Provide the (x, y) coordinate of the cell's center where the given text is located.  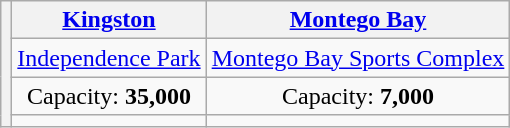
Capacity: 35,000 (109, 96)
Montego Bay (358, 20)
Kingston (109, 20)
Montego Bay Sports Complex (358, 58)
Capacity: 7,000 (358, 96)
Independence Park (109, 58)
